Locate the cell with the specified text and output its [X, Y] center coordinate. 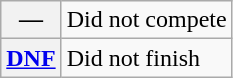
Did not finish [146, 58]
— [31, 20]
DNF [31, 58]
Did not compete [146, 20]
